Find where the given text appears and provide that cell's center as (X, Y) coordinate. 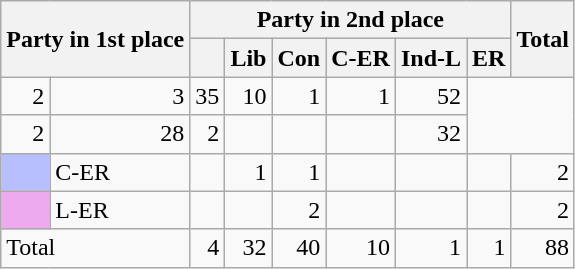
88 (543, 248)
28 (120, 134)
40 (299, 248)
3 (120, 96)
Ind-L (430, 58)
Lib (248, 58)
Party in 1st place (96, 39)
Con (299, 58)
35 (208, 96)
52 (430, 96)
L-ER (120, 210)
ER (489, 58)
4 (208, 248)
Party in 2nd place (350, 20)
